Locate the cell with the specified text and output its (X, Y) center coordinate. 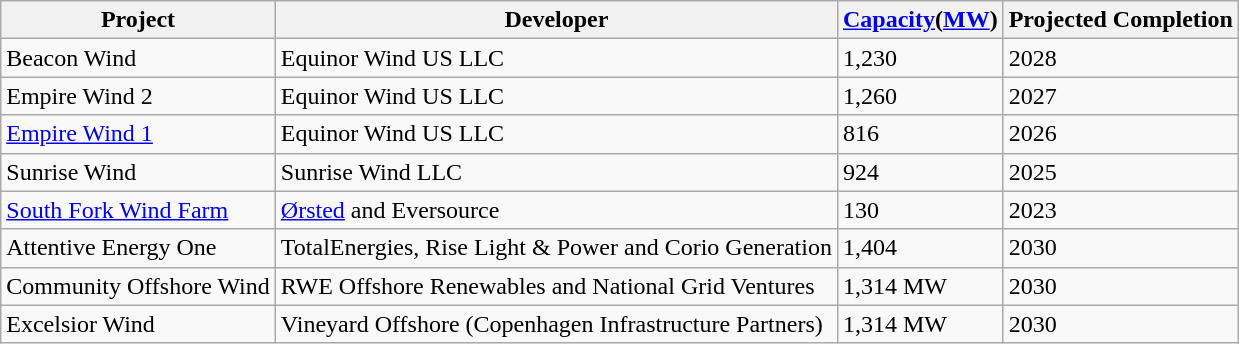
2028 (1120, 58)
Sunrise Wind LLC (556, 172)
Project (138, 20)
Capacity(MW) (920, 20)
Community Offshore Wind (138, 286)
924 (920, 172)
130 (920, 210)
2026 (1120, 134)
2027 (1120, 96)
TotalEnergies, Rise Light & Power and Corio Generation (556, 248)
1,230 (920, 58)
1,404 (920, 248)
Projected Completion (1120, 20)
Beacon Wind (138, 58)
816 (920, 134)
RWE Offshore Renewables and National Grid Ventures (556, 286)
2025 (1120, 172)
Excelsior Wind (138, 324)
South Fork Wind Farm (138, 210)
Attentive Energy One (138, 248)
2023 (1120, 210)
Sunrise Wind (138, 172)
Empire Wind 2 (138, 96)
Vineyard Offshore (Copenhagen Infrastructure Partners) (556, 324)
Developer (556, 20)
Ørsted and Eversource (556, 210)
1,260 (920, 96)
Empire Wind 1 (138, 134)
